Extract the (x, y) coordinate from the center of the cell holding the provided text.  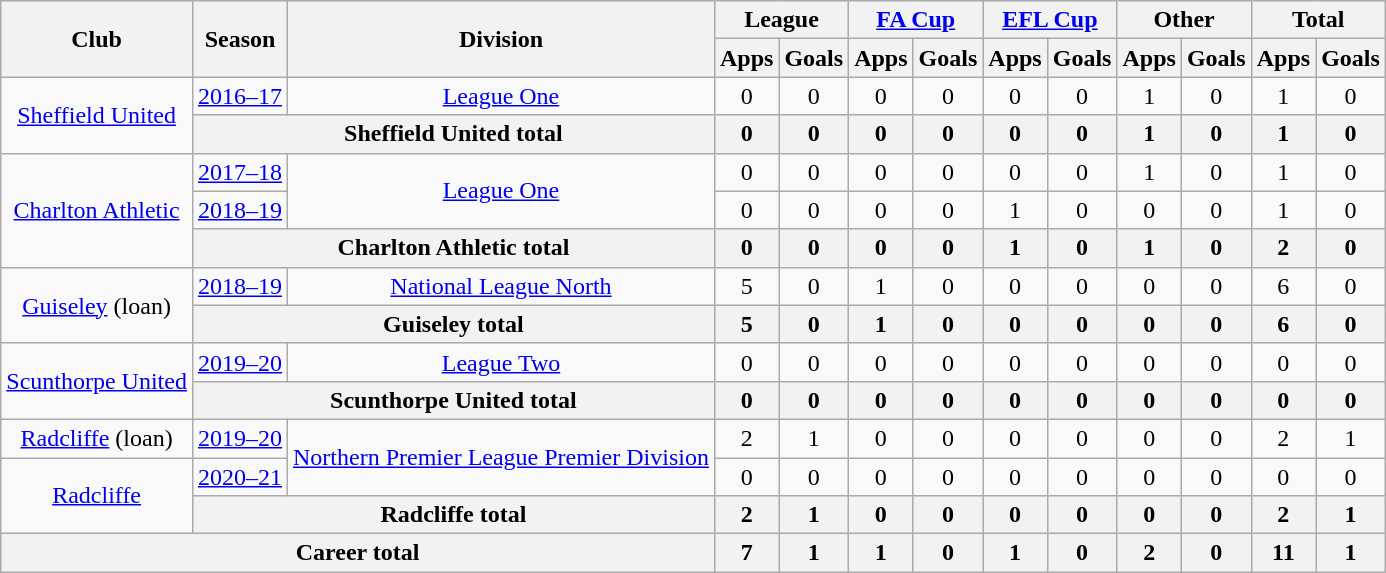
Sheffield United (97, 115)
Career total (358, 553)
Division (502, 39)
Radcliffe (97, 496)
Sheffield United total (453, 134)
Scunthorpe United (97, 381)
Guiseley total (453, 324)
7 (746, 553)
11 (1283, 553)
EFL Cup (1050, 20)
National League North (502, 286)
Radcliffe (loan) (97, 438)
Total (1318, 20)
2020–21 (240, 477)
Charlton Athletic (97, 210)
Northern Premier League Premier Division (502, 457)
Radcliffe total (453, 515)
Guiseley (loan) (97, 305)
Club (97, 39)
Scunthorpe United total (453, 400)
FA Cup (916, 20)
League (781, 20)
2017–18 (240, 172)
Season (240, 39)
League Two (502, 362)
Other (1184, 20)
2016–17 (240, 96)
Charlton Athletic total (453, 248)
